Find where the given text appears and provide that cell's center as [X, Y] coordinate. 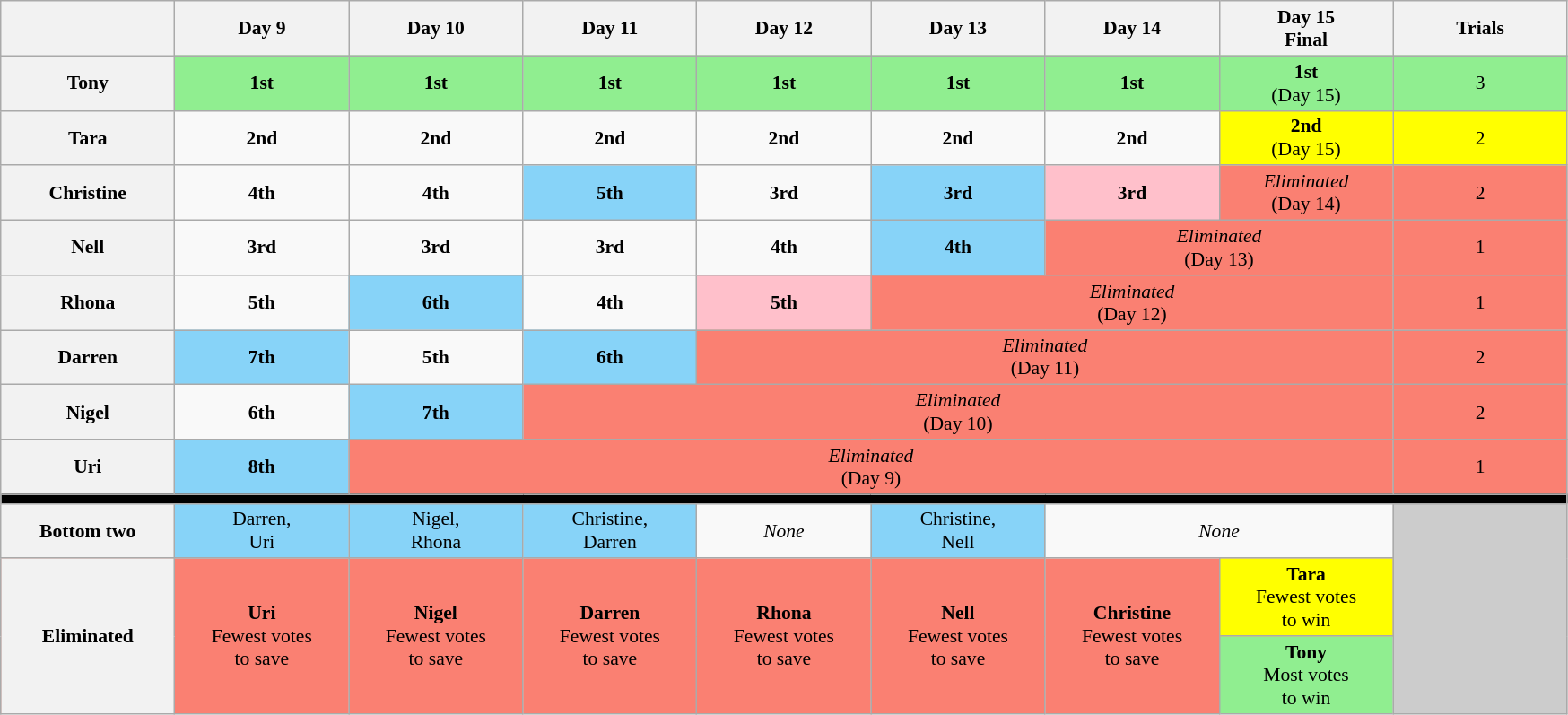
Trials [1480, 29]
Day 13 [958, 29]
Tony [88, 83]
Eliminated(Day 10) [958, 413]
NigelFewest votesto save [436, 637]
Eliminated [88, 637]
Christine,Darren [610, 531]
Day 9 [262, 29]
Eliminated(Day 9) [871, 466]
Tara [88, 138]
Bottom two [88, 531]
Christine,Nell [958, 531]
Nigel,Rhona [436, 531]
Day 14 [1132, 29]
Day 10 [436, 29]
RhonaFewest votesto save [784, 637]
Eliminated (Day 13) [1219, 248]
Christine [88, 194]
Day 15Final [1306, 29]
Darren,Uri [262, 531]
Nell Fewest votesto save [958, 637]
Darren [88, 357]
DarrenFewest votesto save [610, 637]
TaraFewest votesto win [1306, 597]
Eliminated (Day 12) [1132, 303]
Nigel [88, 413]
Day 12 [784, 29]
8th [262, 466]
Nell [88, 248]
Eliminated(Day 11) [1045, 357]
ChristineFewest votesto save [1132, 637]
Uri [88, 466]
1st(Day 15) [1306, 83]
3 [1480, 83]
TonyMost votesto win [1306, 675]
Day 11 [610, 29]
Eliminated (Day 14) [1306, 194]
UriFewest votesto save [262, 637]
2nd(Day 15) [1306, 138]
Rhona [88, 303]
